Capture the cell that displays the provided text and extract its (x, y) central coordinate. 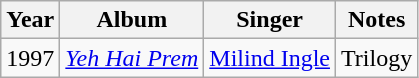
Album (132, 20)
1997 (30, 58)
Year (30, 20)
Notes (376, 20)
Singer (270, 20)
Milind Ingle (270, 58)
Yeh Hai Prem (132, 58)
Trilogy (376, 58)
